Extract the [X, Y] coordinate from the center of the cell holding the provided text.  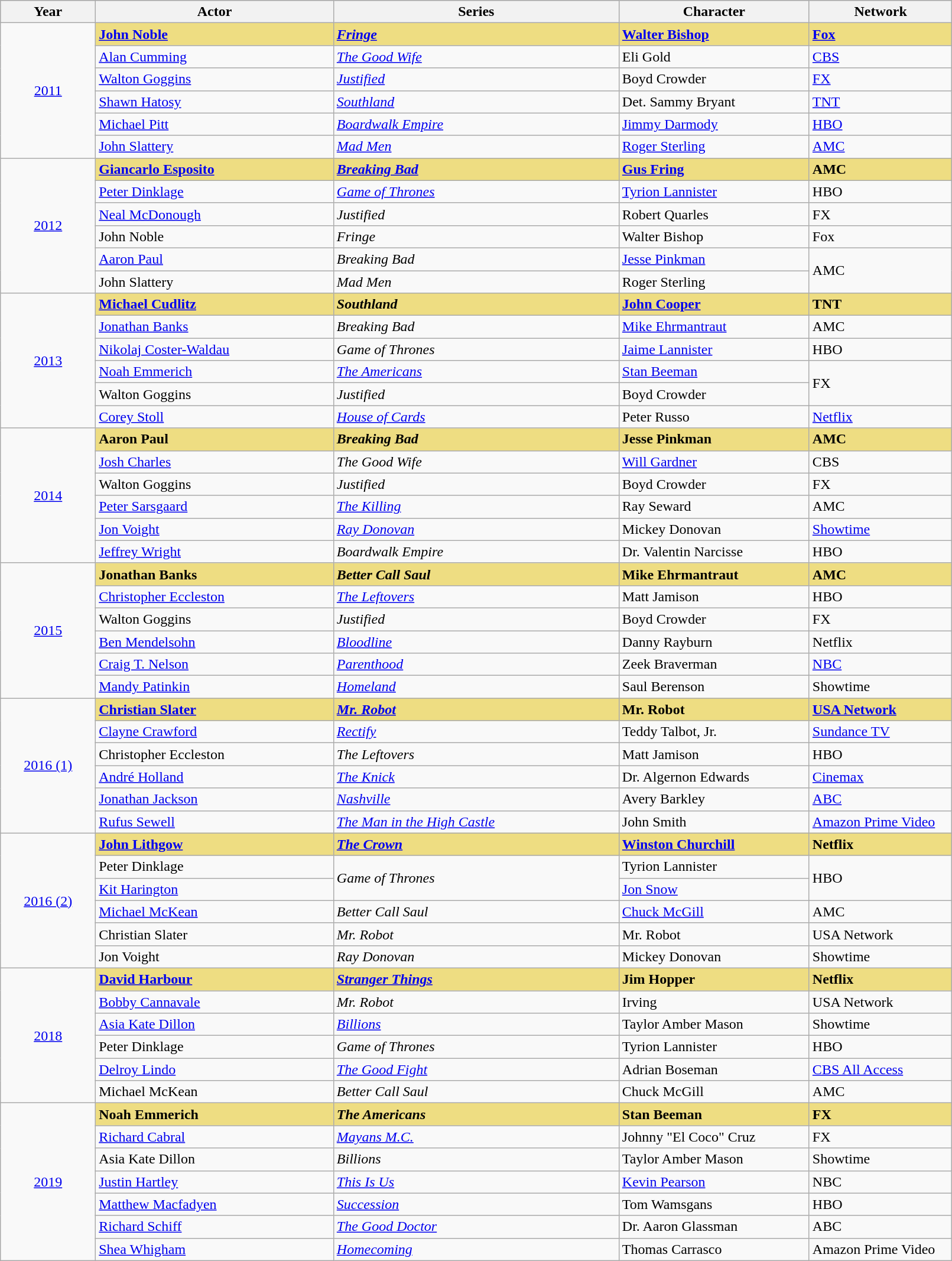
David Harbour [215, 979]
Gus Fring [714, 169]
Parenthood [476, 664]
Matthew Macfadyen [215, 1204]
Jim Hopper [714, 979]
Nikolaj Coster-Waldau [215, 349]
2013 [48, 361]
CBS All Access [880, 1069]
Richard Cabral [215, 1137]
The Good Doctor [476, 1227]
Saul Berenson [714, 687]
Peter Sarsgaard [215, 507]
John Smith [714, 822]
Adrian Boseman [714, 1069]
Kit Harington [215, 889]
2016 (2) [48, 900]
Rectify [476, 732]
Homeland [476, 687]
Justin Hartley [215, 1182]
Mandy Patinkin [215, 687]
Michael Cudlitz [215, 304]
Irving [714, 1002]
Kevin Pearson [714, 1182]
Danny Rayburn [714, 641]
Tom Wamsgans [714, 1204]
2014 [48, 495]
Nashville [476, 799]
Succession [476, 1204]
Jimmy Darmody [714, 124]
2018 [48, 1035]
Peter Russo [714, 417]
Dr. Algernon Edwards [714, 777]
Shea Whigham [215, 1249]
John Lithgow [215, 844]
Clayne Crawford [215, 732]
House of Cards [476, 417]
Series [476, 12]
Bloodline [476, 641]
2011 [48, 90]
Mayans M.C. [476, 1137]
Dr. Aaron Glassman [714, 1227]
Delroy Lindo [215, 1069]
The Knick [476, 777]
Rufus Sewell [215, 822]
Giancarlo Esposito [215, 169]
Alan Cumming [215, 57]
2015 [48, 630]
Jaime Lannister [714, 349]
Teddy Talbot, Jr. [714, 732]
Winston Churchill [714, 844]
Josh Charles [215, 462]
Dr. Valentin Narcisse [714, 552]
Homecoming [476, 1249]
Avery Barkley [714, 799]
The Crown [476, 844]
Actor [215, 12]
Neal McDonough [215, 214]
Det. Sammy Bryant [714, 102]
Robert Quarles [714, 214]
Sundance TV [880, 732]
Eli Gold [714, 57]
2019 [48, 1182]
Johnny "El Coco" Cruz [714, 1137]
Bobby Cannavale [215, 1002]
2016 (1) [48, 766]
Jeffrey Wright [215, 552]
Ben Mendelsohn [215, 641]
Zeek Braverman [714, 664]
Richard Schiff [215, 1227]
This Is Us [476, 1182]
Cinemax [880, 777]
Corey Stoll [215, 417]
The Killing [476, 507]
Will Gardner [714, 462]
The Good Fight [476, 1069]
Character [714, 12]
The Man in the High Castle [476, 822]
Jonathan Jackson [215, 799]
Ray Seward [714, 507]
Craig T. Nelson [215, 664]
André Holland [215, 777]
Year [48, 12]
Jon Snow [714, 889]
2012 [48, 225]
Shawn Hatosy [215, 102]
Thomas Carrasco [714, 1249]
John Cooper [714, 304]
Stranger Things [476, 979]
Network [880, 12]
Michael Pitt [215, 124]
